Find where the given text appears and provide that cell's center as [x, y] coordinate. 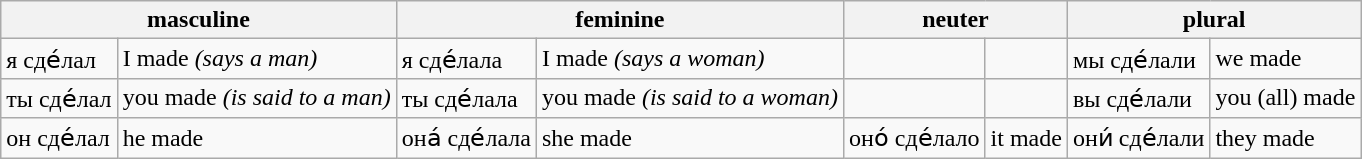
I made (says a man) [256, 59]
you made (is said to a man) [256, 98]
it made [1026, 138]
I made (says a woman) [690, 59]
you (all) made [1286, 98]
you made (is said to a woman) [690, 98]
she made [690, 138]
they made [1286, 138]
neuter [955, 20]
we made [1286, 59]
вы сде́лали [1138, 98]
plural [1214, 20]
masculine [198, 20]
я сде́лала [466, 59]
ты сде́лала [466, 98]
она́ сде́лала [466, 138]
оно́ сде́лало [914, 138]
feminine [620, 20]
он сде́лал [59, 138]
мы сде́лали [1138, 59]
я сде́лал [59, 59]
ты сде́лал [59, 98]
he made [256, 138]
они́ сде́лали [1138, 138]
